Return (X, Y) of the center of cell containing provided text 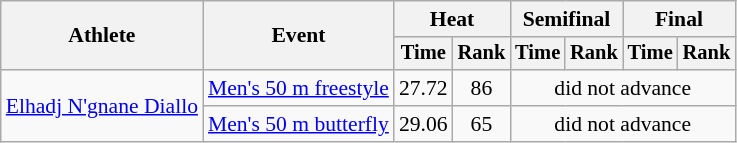
86 (482, 88)
Heat (452, 19)
Elhadj N'gnane Diallo (102, 106)
65 (482, 124)
Men's 50 m freestyle (298, 88)
27.72 (424, 88)
Men's 50 m butterfly (298, 124)
Athlete (102, 36)
29.06 (424, 124)
Final (679, 19)
Semifinal (566, 19)
Event (298, 36)
